Find where the given text appears and provide that cell's center as [x, y] coordinate. 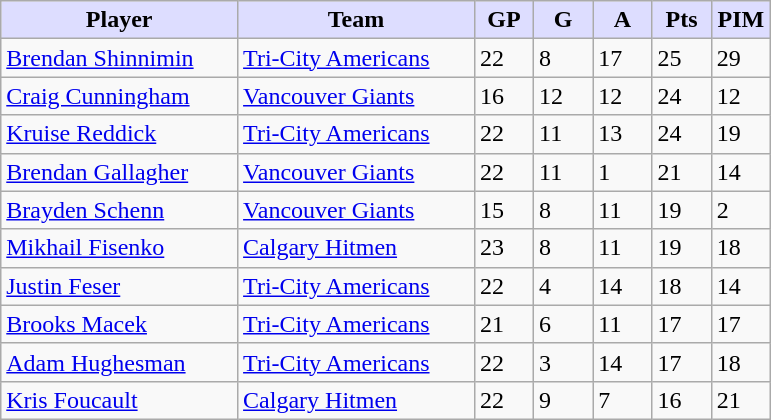
GP [504, 20]
Brendan Gallagher [120, 172]
7 [622, 400]
1 [622, 172]
Craig Cunningham [120, 96]
29 [740, 58]
13 [622, 134]
Kruise Reddick [120, 134]
Kris Foucault [120, 400]
A [622, 20]
4 [564, 286]
23 [504, 248]
Brooks Macek [120, 324]
PIM [740, 20]
Brayden Schenn [120, 210]
Justin Feser [120, 286]
15 [504, 210]
3 [564, 362]
9 [564, 400]
Team [356, 20]
25 [682, 58]
6 [564, 324]
Brendan Shinnimin [120, 58]
Adam Hughesman [120, 362]
G [564, 20]
Mikhail Fisenko [120, 248]
Player [120, 20]
Pts [682, 20]
2 [740, 210]
